Return (x, y) of the center of cell containing provided text 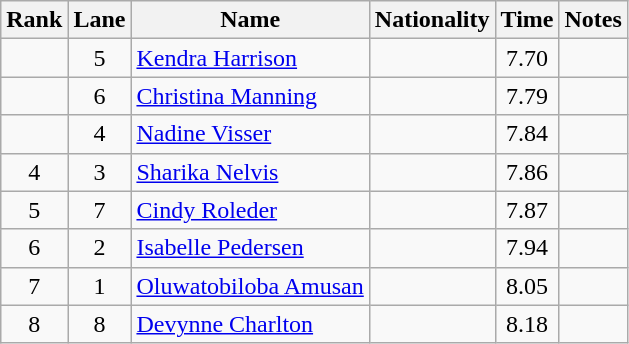
7.79 (527, 96)
7.86 (527, 172)
8.18 (527, 324)
Kendra Harrison (250, 58)
7.70 (527, 58)
Cindy Roleder (250, 210)
Nadine Visser (250, 134)
Sharika Nelvis (250, 172)
7.94 (527, 248)
Isabelle Pedersen (250, 248)
Name (250, 20)
Nationality (432, 20)
Christina Manning (250, 96)
Notes (593, 20)
Rank (34, 20)
Devynne Charlton (250, 324)
Oluwatobiloba Amusan (250, 286)
1 (100, 286)
7.87 (527, 210)
Time (527, 20)
8.05 (527, 286)
Lane (100, 20)
2 (100, 248)
3 (100, 172)
7.84 (527, 134)
